Pinpoint the cell where the given text exists, returning its [X, Y] midpoint coordinate. 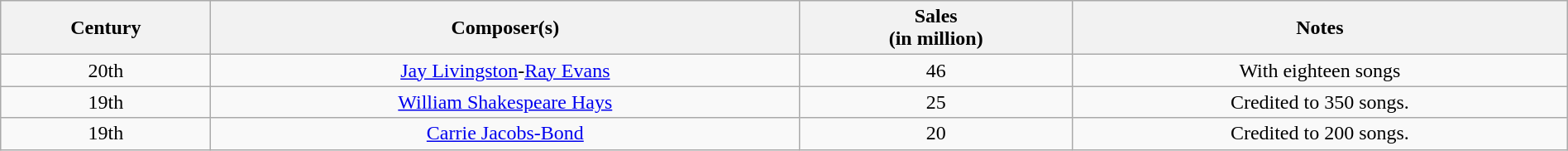
20 [936, 134]
Carrie Jacobs-Bond [505, 134]
Composer(s) [505, 28]
20th [106, 71]
Sales(in million) [936, 28]
With eighteen songs [1320, 71]
25 [936, 102]
Credited to 350 songs. [1320, 102]
Jay Livingston-Ray Evans [505, 71]
Credited to 200 songs. [1320, 134]
Century [106, 28]
William Shakespeare Hays [505, 102]
46 [936, 71]
Notes [1320, 28]
